Return the (X, Y) coordinate for the center point of the cell that contains the specified text.  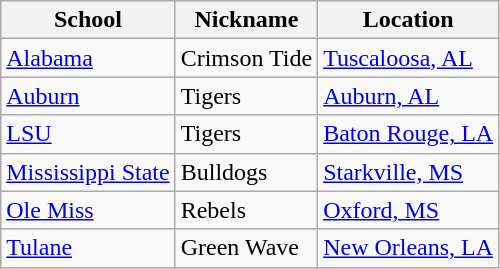
Rebels (246, 210)
Baton Rouge, LA (408, 134)
Oxford, MS (408, 210)
Crimson Tide (246, 58)
School (88, 20)
Bulldogs (246, 172)
Auburn, AL (408, 96)
Tulane (88, 248)
Tuscaloosa, AL (408, 58)
LSU (88, 134)
Auburn (88, 96)
New Orleans, LA (408, 248)
Green Wave (246, 248)
Alabama (88, 58)
Starkville, MS (408, 172)
Location (408, 20)
Mississippi State (88, 172)
Nickname (246, 20)
Ole Miss (88, 210)
